Extract the [x, y] coordinate from the center of the cell holding the provided text.  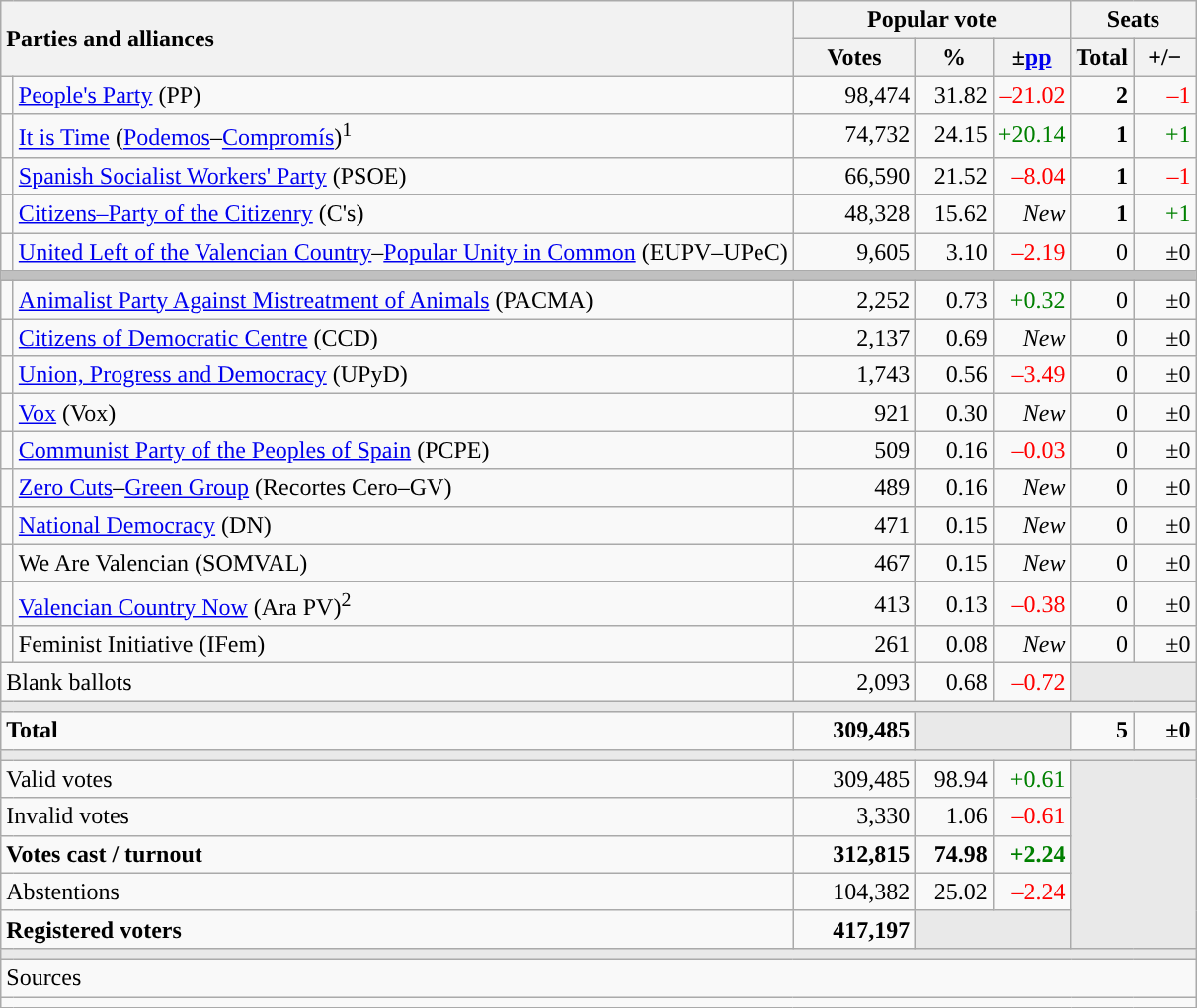
Union, Progress and Democracy (UPyD) [403, 375]
±pp [1031, 57]
Zero Cuts–Green Group (Recortes Cero–GV) [403, 488]
25.02 [954, 892]
It is Time (Podemos–Compromís)1 [403, 136]
+/− [1165, 57]
3.10 [954, 252]
9,605 [854, 252]
–0.72 [1031, 682]
United Left of the Valencian Country–Popular Unity in Common (EUPV–UPeC) [403, 252]
15.62 [954, 214]
Sources [598, 977]
Votes cast / turnout [397, 854]
+0.32 [1031, 300]
2,252 [854, 300]
0.30 [954, 413]
489 [854, 488]
2 [1102, 95]
People's Party (PP) [403, 95]
National Democracy (DN) [403, 525]
–2.19 [1031, 252]
1,743 [854, 375]
–0.03 [1031, 450]
Vox (Vox) [403, 413]
261 [854, 645]
We Are Valencian (SOMVAL) [403, 563]
467 [854, 563]
66,590 [854, 176]
5 [1102, 731]
417,197 [854, 929]
Blank ballots [397, 682]
Registered voters [397, 929]
31.82 [954, 95]
–3.49 [1031, 375]
–21.02 [1031, 95]
98,474 [854, 95]
509 [854, 450]
+0.61 [1031, 779]
921 [854, 413]
413 [854, 604]
% [954, 57]
24.15 [954, 136]
+2.24 [1031, 854]
471 [854, 525]
98.94 [954, 779]
0.73 [954, 300]
Citizens of Democratic Centre (CCD) [403, 338]
Valencian Country Now (Ara PV)2 [403, 604]
Animalist Party Against Mistreatment of Animals (PACMA) [403, 300]
48,328 [854, 214]
–0.38 [1031, 604]
–8.04 [1031, 176]
Valid votes [397, 779]
–0.61 [1031, 816]
1.06 [954, 816]
Feminist Initiative (IFem) [403, 645]
Votes [854, 57]
104,382 [854, 892]
0.69 [954, 338]
312,815 [854, 854]
Popular vote [932, 20]
Communist Party of the Peoples of Spain (PCPE) [403, 450]
0.68 [954, 682]
0.13 [954, 604]
2,093 [854, 682]
3,330 [854, 816]
2,137 [854, 338]
Spanish Socialist Workers' Party (PSOE) [403, 176]
21.52 [954, 176]
74.98 [954, 854]
Parties and alliances [397, 39]
0.08 [954, 645]
–2.24 [1031, 892]
0.56 [954, 375]
Invalid votes [397, 816]
+20.14 [1031, 136]
Citizens–Party of the Citizenry (C's) [403, 214]
74,732 [854, 136]
Seats [1134, 20]
Abstentions [397, 892]
